Scan for the cell matching the given text and deliver its [x, y] coordinate at center. 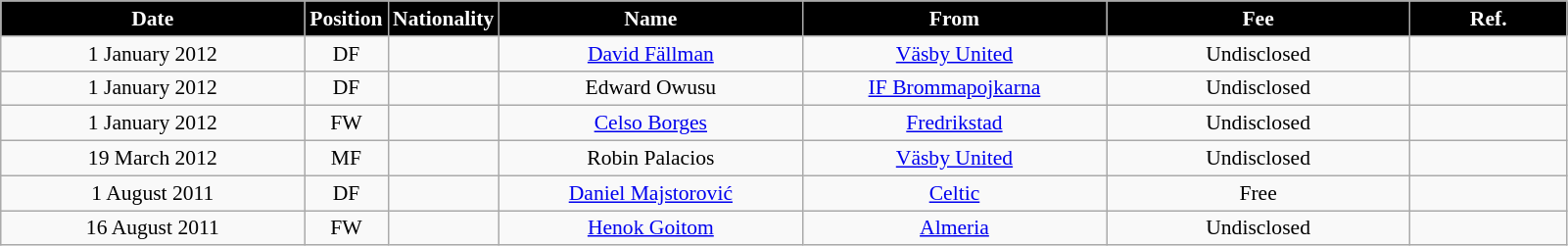
Nationality [443, 19]
Free [1259, 193]
Position [347, 19]
Edward Owusu [650, 88]
Henok Goitom [650, 228]
Name [650, 19]
Fee [1259, 19]
From [954, 19]
Date [153, 19]
16 August 2011 [153, 228]
Celso Borges [650, 123]
Almeria [954, 228]
Robin Palacios [650, 159]
Fredrikstad [954, 123]
Celtic [954, 193]
1 August 2011 [153, 193]
Ref. [1489, 19]
David Fällman [650, 54]
MF [347, 159]
IF Brommapojkarna [954, 88]
Daniel Majstorović [650, 193]
19 March 2012 [153, 159]
